Provide the (X, Y) coordinate of the cell's center where the given text is located.  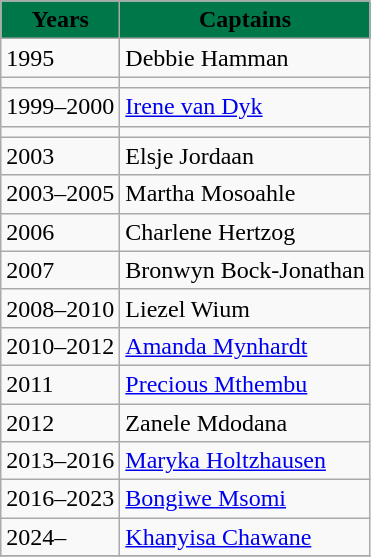
Zanele Mdodana (245, 423)
2013–2016 (60, 461)
Irene van Dyk (245, 107)
Precious Mthembu (245, 384)
Maryka Holtzhausen (245, 461)
Debbie Hamman (245, 58)
2016–2023 (60, 499)
2003 (60, 156)
2010–2012 (60, 346)
Amanda Mynhardt (245, 346)
Years (60, 20)
2024– (60, 537)
Charlene Hertzog (245, 232)
Khanyisa Chawane (245, 537)
Liezel Wium (245, 308)
2007 (60, 270)
1999–2000 (60, 107)
2011 (60, 384)
Elsje Jordaan (245, 156)
Bronwyn Bock-Jonathan (245, 270)
1995 (60, 58)
2012 (60, 423)
2006 (60, 232)
Bongiwe Msomi (245, 499)
2003–2005 (60, 194)
2008–2010 (60, 308)
Captains (245, 20)
Martha Mosoahle (245, 194)
